Output the [X, Y] coordinate of the center of the cell containing the given text.  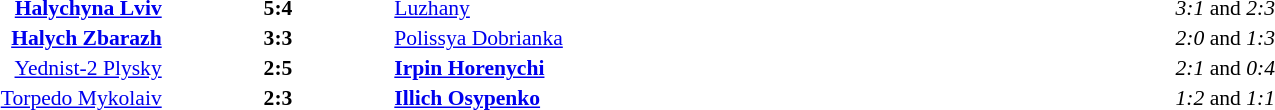
Irpin Horenychi [582, 68]
2:5 [278, 68]
Polissya Dobrianka [582, 38]
3:3 [278, 38]
